From the cell containing the given text, extract its center point as (x, y) coordinate. 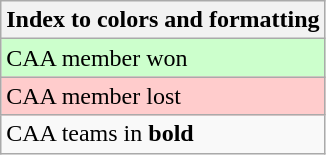
CAA member lost (163, 96)
CAA member won (163, 58)
Index to colors and formatting (163, 20)
CAA teams in bold (163, 134)
